Extract the [X, Y] coordinate from the center of the cell holding the provided text.  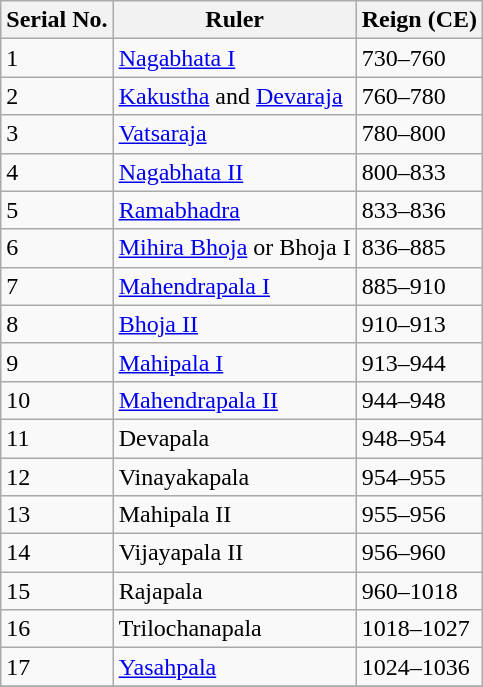
Mahendrapala II [234, 400]
Ruler [234, 20]
Yasahpala [234, 667]
10 [57, 400]
Mahipala II [234, 515]
1018–1027 [419, 629]
Nagabhata II [234, 172]
12 [57, 477]
Mihira Bhoja or Bhoja I [234, 248]
913–944 [419, 362]
Vijayapala II [234, 553]
Vatsaraja [234, 134]
15 [57, 591]
Kakustha and Devaraja [234, 96]
956–960 [419, 553]
910–913 [419, 324]
Ramabhadra [234, 210]
960–1018 [419, 591]
885–910 [419, 286]
Mahipala I [234, 362]
3 [57, 134]
836–885 [419, 248]
833–836 [419, 210]
9 [57, 362]
4 [57, 172]
17 [57, 667]
954–955 [419, 477]
Vinayakapala [234, 477]
7 [57, 286]
780–800 [419, 134]
948–954 [419, 438]
8 [57, 324]
1 [57, 58]
944–948 [419, 400]
Reign (CE) [419, 20]
6 [57, 248]
Devapala [234, 438]
Bhoja II [234, 324]
800–833 [419, 172]
955–956 [419, 515]
730–760 [419, 58]
16 [57, 629]
2 [57, 96]
Serial No. [57, 20]
Trilochanapala [234, 629]
13 [57, 515]
Mahendrapala I [234, 286]
1024–1036 [419, 667]
14 [57, 553]
11 [57, 438]
5 [57, 210]
Nagabhata I [234, 58]
760–780 [419, 96]
Rajapala [234, 591]
